For the text-containing cell, return its midpoint in [x, y] coordinate format. 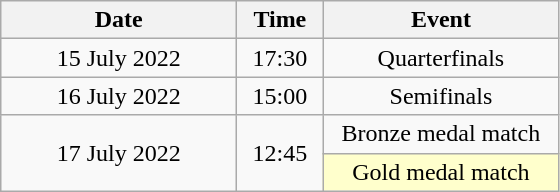
Bronze medal match [441, 134]
Date [119, 20]
Gold medal match [441, 172]
Semifinals [441, 96]
15 July 2022 [119, 58]
Event [441, 20]
15:00 [280, 96]
16 July 2022 [119, 96]
17 July 2022 [119, 153]
Quarterfinals [441, 58]
17:30 [280, 58]
Time [280, 20]
12:45 [280, 153]
